Detect which cell encompasses the target text, then output its (x, y) center coordinate. 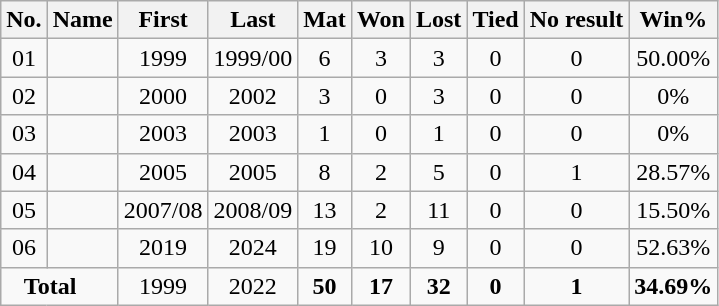
Win% (674, 20)
2007/08 (163, 210)
50 (325, 286)
No result (576, 20)
03 (24, 134)
2024 (253, 248)
Won (380, 20)
34.69% (674, 286)
2000 (163, 96)
02 (24, 96)
Lost (438, 20)
2022 (253, 286)
04 (24, 172)
9 (438, 248)
32 (438, 286)
No. (24, 20)
5 (438, 172)
10 (380, 248)
Last (253, 20)
Name (82, 20)
First (163, 20)
1999/00 (253, 58)
50.00% (674, 58)
52.63% (674, 248)
2002 (253, 96)
05 (24, 210)
Total (60, 286)
2019 (163, 248)
15.50% (674, 210)
06 (24, 248)
01 (24, 58)
13 (325, 210)
2008/09 (253, 210)
19 (325, 248)
11 (438, 210)
17 (380, 286)
6 (325, 58)
Tied (496, 20)
Mat (325, 20)
8 (325, 172)
28.57% (674, 172)
